For the text-containing cell, return its midpoint in (X, Y) coordinate format. 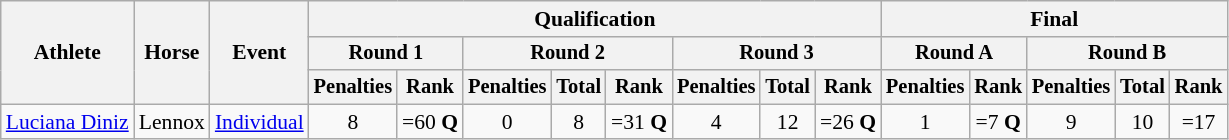
4 (716, 122)
Lennox (172, 122)
9 (1071, 122)
=7 Q (998, 122)
Round B (1127, 54)
=26 Q (848, 122)
Horse (172, 52)
0 (507, 122)
Round 2 (568, 54)
1 (925, 122)
Round 1 (386, 54)
Event (260, 52)
Individual (260, 122)
Round A (954, 54)
Athlete (68, 52)
Round 3 (776, 54)
Luciana Diniz (68, 122)
=60 Q (430, 122)
12 (788, 122)
Qualification (595, 19)
=17 (1199, 122)
=31 Q (639, 122)
10 (1142, 122)
Final (1054, 19)
